Find where the given text appears and provide that cell's center as (X, Y) coordinate. 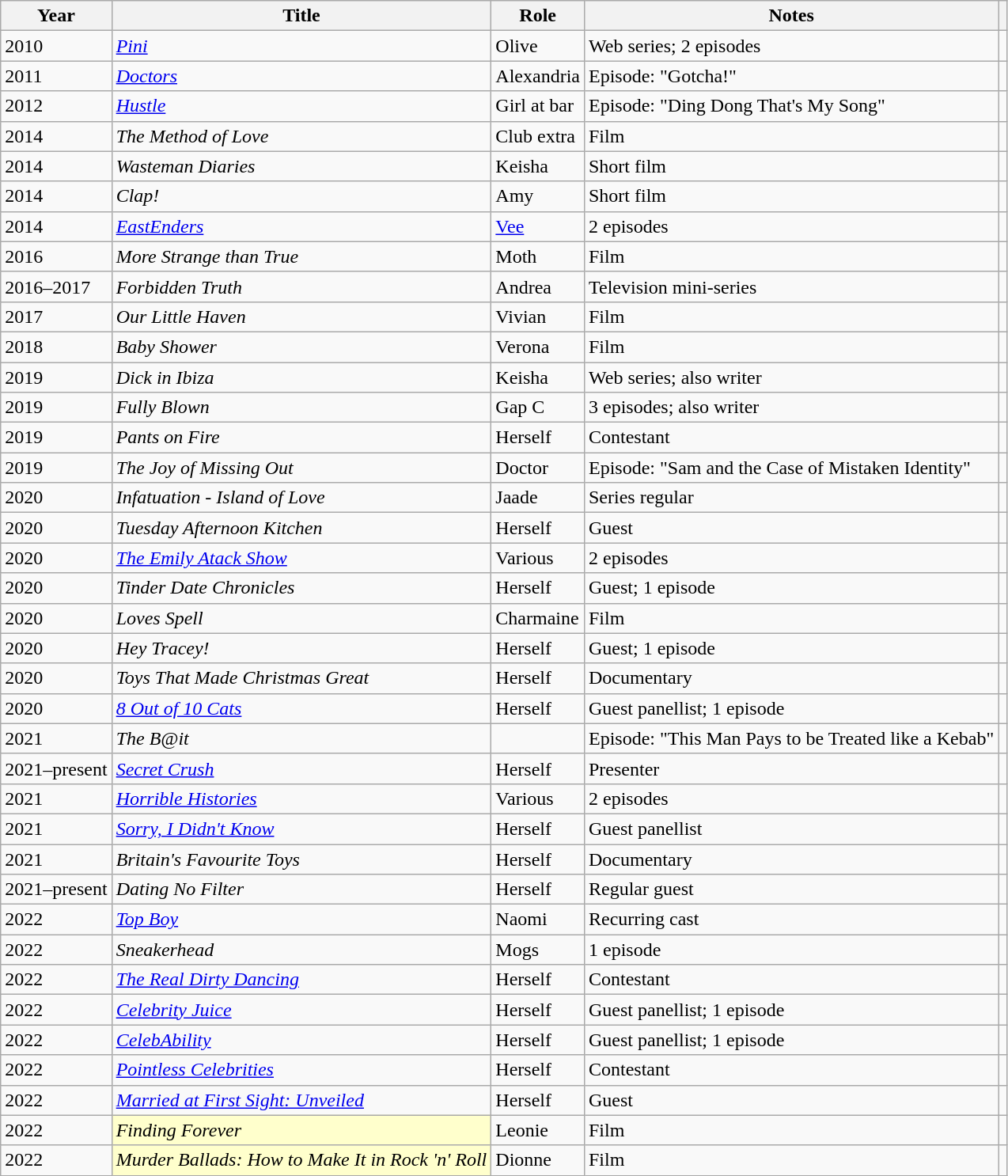
Amy (538, 196)
Forbidden Truth (301, 286)
Web series; 2 episodes (791, 46)
Naomi (538, 920)
1 episode (791, 950)
Baby Shower (301, 347)
Loves Spell (301, 618)
Club extra (538, 136)
2018 (56, 347)
Episode: "Ding Dong That's My Song" (791, 106)
Pants on Fire (301, 438)
3 episodes; also writer (791, 408)
Toys That Made Christmas Great (301, 678)
Vivian (538, 317)
Presenter (791, 768)
Episode: "Sam and the Case of Mistaken Identity" (791, 468)
Tuesday Afternoon Kitchen (301, 528)
Sneakerhead (301, 950)
2011 (56, 76)
Hustle (301, 106)
Role (538, 16)
2017 (56, 317)
Alexandria (538, 76)
Horrible Histories (301, 799)
Episode: "This Man Pays to be Treated like a Kebab" (791, 738)
Jaade (538, 498)
Episode: "Gotcha!" (791, 76)
The Emily Atack Show (301, 558)
Finding Forever (301, 1130)
Gap C (538, 408)
2010 (56, 46)
Doctors (301, 76)
Dick in Ibiza (301, 377)
Series regular (791, 498)
Recurring cast (791, 920)
2012 (56, 106)
Infatuation - Island of Love (301, 498)
The Joy of Missing Out (301, 468)
Regular guest (791, 890)
Dating No Filter (301, 890)
Verona (538, 347)
Charmaine (538, 618)
The Method of Love (301, 136)
More Strange than True (301, 256)
Girl at bar (538, 106)
Pini (301, 46)
Murder Ballads: How to Make It in Rock 'n' Roll (301, 1160)
Dionne (538, 1160)
Leonie (538, 1130)
Year (56, 16)
Celebrity Juice (301, 1010)
Wasteman Diaries (301, 166)
Britain's Favourite Toys (301, 859)
Our Little Haven (301, 317)
Tinder Date Chronicles (301, 588)
The Real Dirty Dancing (301, 980)
EastEnders (301, 226)
Notes (791, 16)
Moth (538, 256)
Title (301, 16)
The B@it (301, 738)
Doctor (538, 468)
Married at First Sight: Unveiled (301, 1100)
Andrea (538, 286)
8 Out of 10 Cats (301, 708)
Fully Blown (301, 408)
2016 (56, 256)
Mogs (538, 950)
Guest panellist (791, 829)
Clap! (301, 196)
Web series; also writer (791, 377)
Pointless Celebrities (301, 1070)
Olive (538, 46)
Vee (538, 226)
2016–2017 (56, 286)
Top Boy (301, 920)
Hey Tracey! (301, 648)
Television mini-series (791, 286)
Sorry, I Didn't Know (301, 829)
Secret Crush (301, 768)
CelebAbility (301, 1040)
